Determine the (x, y) coordinate at the center of the cell enclosing the given text.  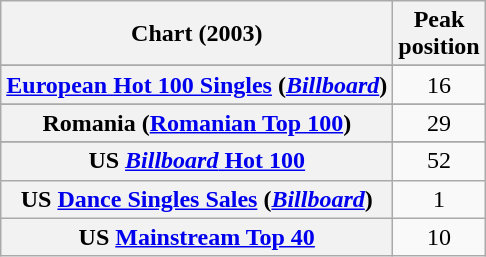
Peakposition (439, 34)
European Hot 100 Singles (Billboard) (197, 85)
US Billboard Hot 100 (197, 161)
US Dance Singles Sales (Billboard) (197, 199)
16 (439, 85)
10 (439, 237)
52 (439, 161)
Romania (Romanian Top 100) (197, 123)
US Mainstream Top 40 (197, 237)
29 (439, 123)
Chart (2003) (197, 34)
1 (439, 199)
